Determine the [X, Y] coordinate at the center of the cell enclosing the given text.  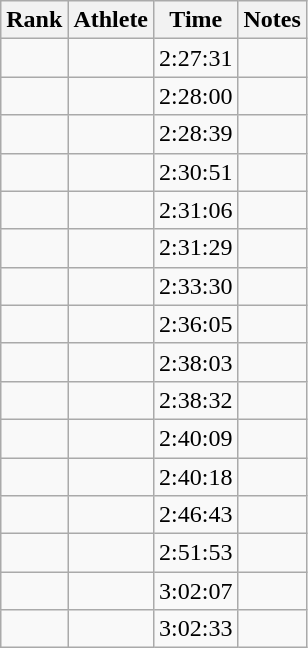
2:28:39 [196, 134]
Time [196, 20]
2:28:00 [196, 96]
Athlete [111, 20]
2:40:18 [196, 477]
2:27:31 [196, 58]
2:38:32 [196, 400]
2:33:30 [196, 286]
Notes [272, 20]
3:02:07 [196, 591]
2:30:51 [196, 172]
2:31:29 [196, 248]
2:36:05 [196, 324]
2:51:53 [196, 553]
2:46:43 [196, 515]
2:40:09 [196, 438]
2:38:03 [196, 362]
Rank [34, 20]
3:02:33 [196, 629]
2:31:06 [196, 210]
